Extract the [x, y] coordinate from the center of the cell holding the provided text.  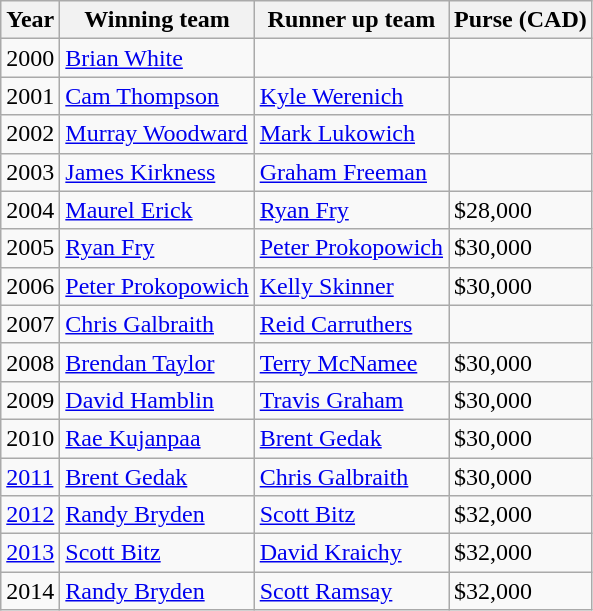
Reid Carruthers [351, 324]
2005 [30, 248]
Cam Thompson [157, 96]
Kelly Skinner [351, 286]
Travis Graham [351, 400]
David Hamblin [157, 400]
2000 [30, 58]
2002 [30, 134]
2001 [30, 96]
$28,000 [521, 210]
Purse (CAD) [521, 20]
2010 [30, 438]
2012 [30, 515]
Graham Freeman [351, 172]
2014 [30, 591]
2006 [30, 286]
2013 [30, 553]
James Kirkness [157, 172]
2004 [30, 210]
2008 [30, 362]
Runner up team [351, 20]
Scott Ramsay [351, 591]
Kyle Werenich [351, 96]
Brian White [157, 58]
2007 [30, 324]
Rae Kujanpaa [157, 438]
Terry McNamee [351, 362]
Year [30, 20]
David Kraichy [351, 553]
2011 [30, 477]
Murray Woodward [157, 134]
Mark Lukowich [351, 134]
2003 [30, 172]
2009 [30, 400]
Brendan Taylor [157, 362]
Maurel Erick [157, 210]
Winning team [157, 20]
